Pinpoint the cell where the given text exists, returning its (X, Y) midpoint coordinate. 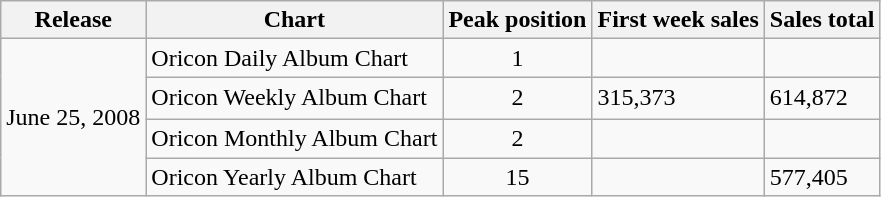
First week sales (678, 20)
Release (74, 20)
1 (518, 58)
Oricon Monthly Album Chart (294, 138)
Chart (294, 20)
Oricon Yearly Album Chart (294, 177)
577,405 (822, 177)
Sales total (822, 20)
Peak position (518, 20)
15 (518, 177)
Oricon Weekly Album Chart (294, 98)
315,373 (678, 98)
June 25, 2008 (74, 118)
614,872 (822, 98)
Oricon Daily Album Chart (294, 58)
